Return the (x, y) coordinate for the center point of the cell that contains the specified text.  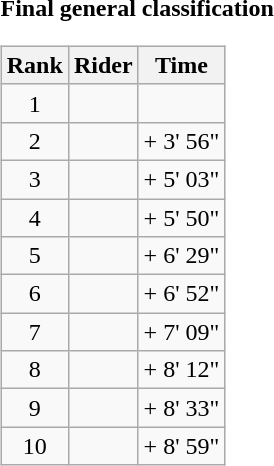
1 (34, 103)
6 (34, 294)
2 (34, 141)
+ 7' 09" (182, 332)
3 (34, 179)
+ 5' 50" (182, 217)
Rank (34, 65)
+ 8' 33" (182, 408)
5 (34, 256)
+ 8' 12" (182, 370)
Rider (103, 65)
+ 8' 59" (182, 446)
9 (34, 408)
Time (182, 65)
+ 6' 52" (182, 294)
7 (34, 332)
+ 3' 56" (182, 141)
+ 6' 29" (182, 256)
+ 5' 03" (182, 179)
8 (34, 370)
4 (34, 217)
10 (34, 446)
